Return [x, y] of the center of cell containing provided text 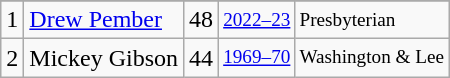
Presbyterian [372, 20]
1969–70 [257, 58]
Washington & Lee [372, 58]
48 [202, 20]
Mickey Gibson [104, 58]
1 [12, 20]
2022–23 [257, 20]
Drew Pember [104, 20]
44 [202, 58]
2 [12, 58]
